Find where the given text appears and provide that cell's center as [x, y] coordinate. 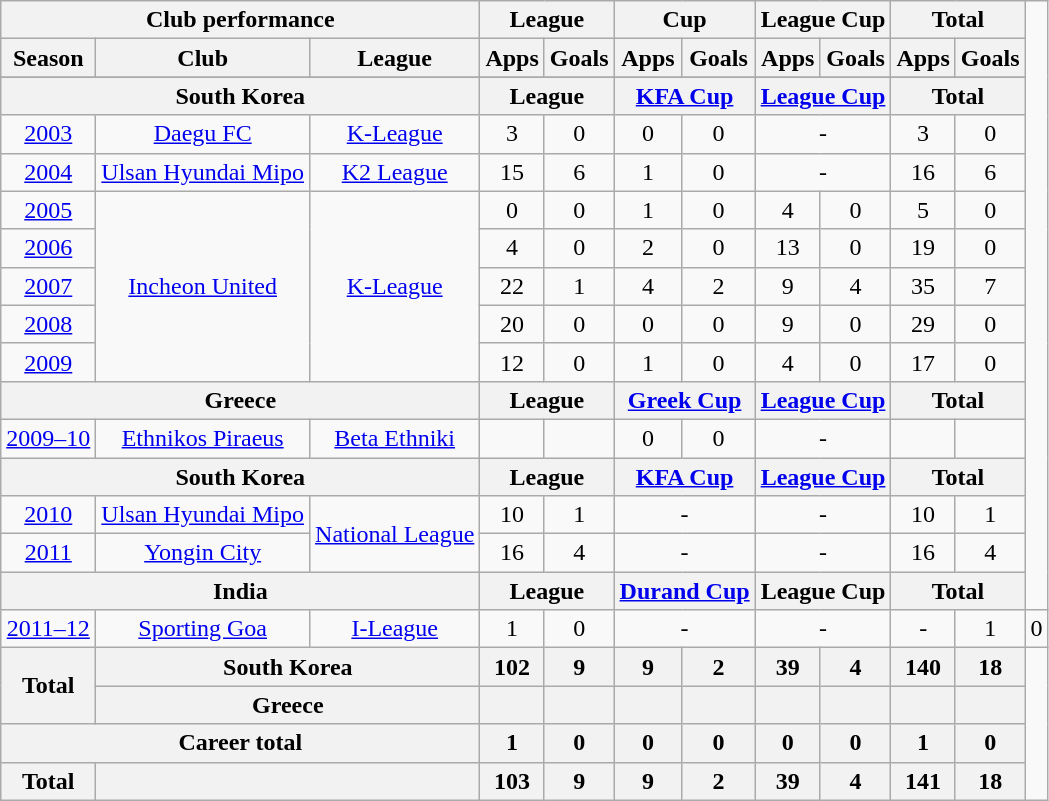
Cup [684, 20]
2005 [48, 210]
Career total [240, 743]
103 [512, 781]
15 [512, 172]
20 [512, 324]
National League [395, 534]
141 [923, 781]
22 [512, 286]
I-League [395, 629]
Sporting Goa [203, 629]
2006 [48, 248]
Club performance [240, 20]
2010 [48, 515]
2008 [48, 324]
7 [990, 286]
2011–12 [48, 629]
Durand Cup [684, 591]
140 [923, 667]
102 [512, 667]
29 [923, 324]
K2 League [395, 172]
2009 [48, 362]
12 [512, 362]
Beta Ethniki [395, 438]
Yongin City [203, 553]
35 [923, 286]
19 [923, 248]
2003 [48, 134]
2009–10 [48, 438]
2007 [48, 286]
2004 [48, 172]
Ethnikos Piraeus [203, 438]
Club [203, 58]
Incheon United [203, 286]
5 [923, 210]
Daegu FC [203, 134]
Season [48, 58]
Greek Cup [684, 400]
13 [788, 248]
2011 [48, 553]
17 [923, 362]
India [240, 591]
